From the cell containing the given text, extract its center point as (X, Y) coordinate. 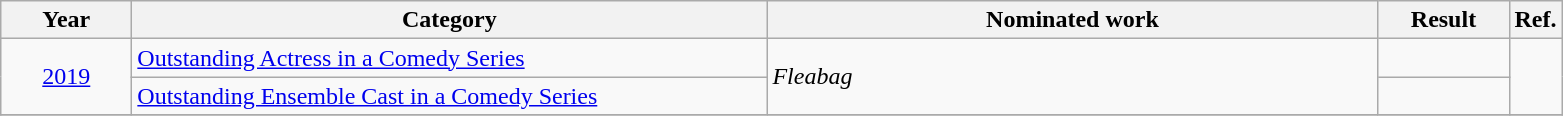
Outstanding Actress in a Comedy Series (450, 58)
Outstanding Ensemble Cast in a Comedy Series (450, 96)
2019 (66, 77)
Category (450, 20)
Year (66, 20)
Ref. (1536, 20)
Result (1444, 20)
Fleabag (1072, 77)
Nominated work (1072, 20)
